Identify which cell holds the provided text, then report its (X, Y) central coordinate. 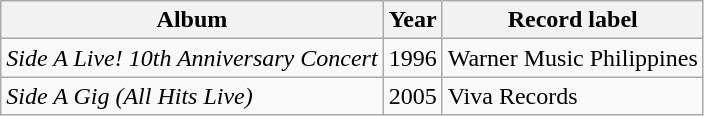
Viva Records (572, 96)
2005 (412, 96)
Side A Gig (All Hits Live) (192, 96)
Record label (572, 20)
Year (412, 20)
Warner Music Philippines (572, 58)
Side A Live! 10th Anniversary Concert (192, 58)
Album (192, 20)
1996 (412, 58)
